Provide the [x, y] coordinate of the cell's center where the given text is located.  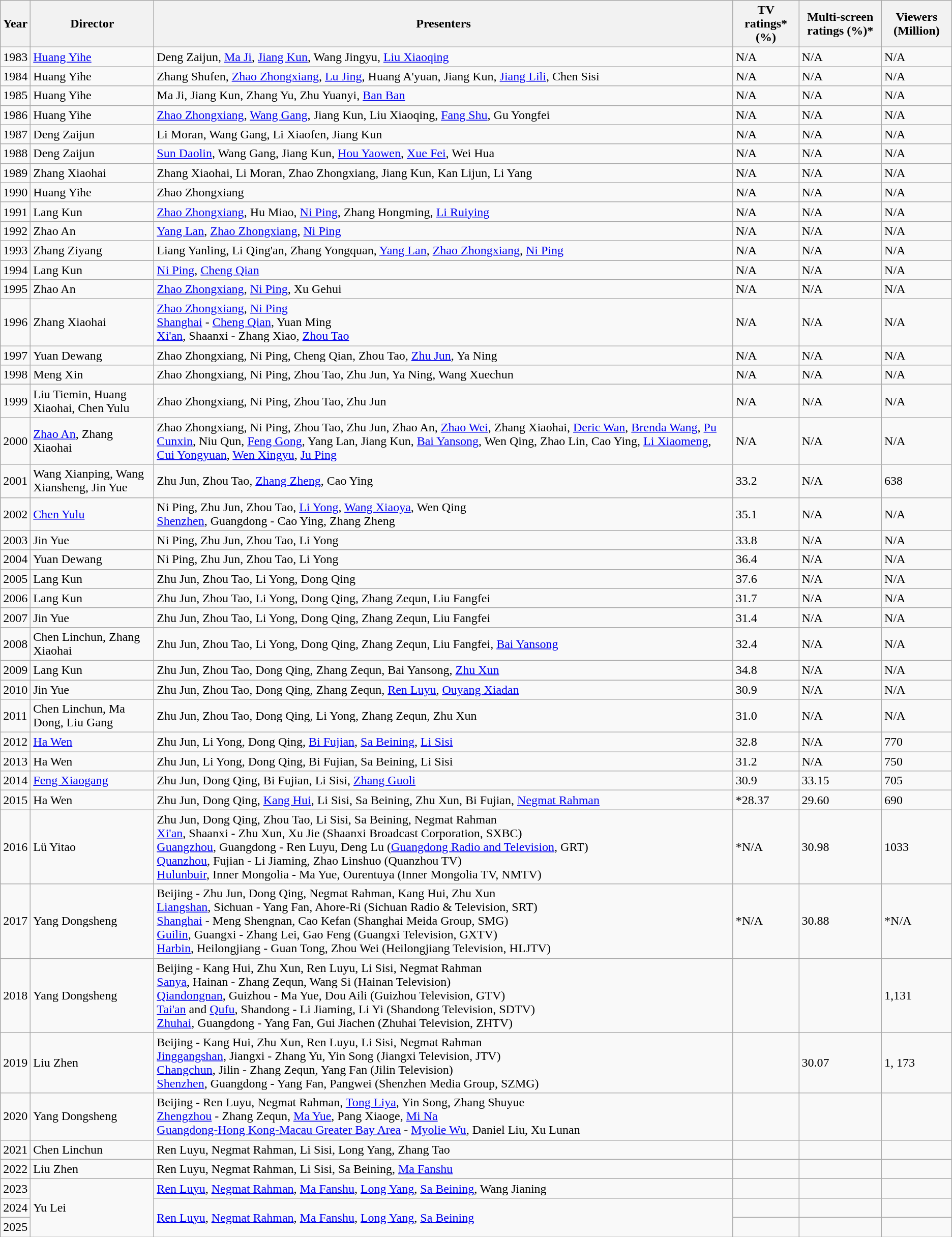
2002 [15, 514]
Chen Linchun [93, 1150]
Ren Luyu, Negmat Rahman, Li Sisi, Sa Beining, Ma Fanshu [443, 1169]
Multi-screen ratings (%)* [840, 24]
33.15 [840, 781]
Zhao Zhongxiang, Ni PingShanghai - Cheng Qian, Yuan MingXi'an, Shaanxi - Zhang Xiao, Zhou Tao [443, 322]
Zhao Zhongxiang [443, 192]
1998 [15, 375]
1,131 [917, 995]
2003 [15, 540]
Wang Xianping, Wang Xiansheng, Jin Yue [93, 481]
2017 [15, 921]
2015 [15, 800]
Zhao Zhongxiang, Ni Ping, Zhou Tao, Zhu Jun, Ya Ning, Wang Xuechun [443, 375]
2004 [15, 559]
Zhao Zhongxiang, Wang Gang, Jiang Kun, Liu Xiaoqing, Fang Shu, Gu Yongfei [443, 115]
1985 [15, 96]
750 [917, 761]
TV ratings* (%) [766, 24]
Ni Ping, Zhu Jun, Zhou Tao, Li Yong, Wang Xiaoya, Wen Qing Shenzhen, Guangdong - Cao Ying, Zhang Zheng [443, 514]
Ren Luyu, Negmat Rahman, Ma Fanshu, Long Yang, Sa Beining, Wang Jianing [443, 1188]
Chen Yulu [93, 514]
Liang Yanling, Li Qing'an, Zhang Yongquan, Yang Lan, Zhao Zhongxiang, Ni Ping [443, 250]
Zhao Zhongxiang, Hu Miao, Ni Ping, Zhang Hongming, Li Ruiying [443, 212]
*28.37 [766, 800]
2022 [15, 1169]
2000 [15, 441]
2007 [15, 617]
1999 [15, 401]
Year [15, 24]
1983 [15, 57]
Yu Lei [93, 1207]
31.7 [766, 598]
2005 [15, 579]
Zhao Zhongxiang, Ni Ping, Zhou Tao, Zhu Jun [443, 401]
Ren Luyu, Negmat Rahman, Ma Fanshu, Long Yang, Sa Beining [443, 1217]
2014 [15, 781]
Zhao Zhongxiang, Ni Ping, Cheng Qian, Zhou Tao, Zhu Jun, Ya Ning [443, 356]
Zhu Jun, Zhou Tao, Dong Qing, Zhang Zequn, Ren Luyu, Ouyang Xiadan [443, 689]
2018 [15, 995]
Liu Tiemin, Huang Xiaohai, Chen Yulu [93, 401]
Presenters [443, 24]
Viewers (Million) [917, 24]
1996 [15, 322]
Zhu Jun, Zhou Tao, Zhang Zheng, Cao Ying [443, 481]
34.8 [766, 670]
31.4 [766, 617]
Chen Linchun, Ma Dong, Liu Gang [93, 716]
Meng Xin [93, 375]
Zhu Jun, Zhou Tao, Li Yong, Dong Qing, Zhang Zequn, Liu Fangfei, Bai Yansong [443, 644]
33.2 [766, 481]
2011 [15, 716]
30.07 [840, 1063]
2023 [15, 1188]
33.8 [766, 540]
Feng Xiaogang [93, 781]
2024 [15, 1207]
1987 [15, 134]
2025 [15, 1227]
Sun Daolin, Wang Gang, Jiang Kun, Hou Yaowen, Xue Fei, Wei Hua [443, 154]
690 [917, 800]
1986 [15, 115]
1988 [15, 154]
Zhang Xiaohai, Li Moran, Zhao Zhongxiang, Jiang Kun, Kan Lijun, Li Yang [443, 173]
Deng Zaijun, Ma Ji, Jiang Kun, Wang Jingyu, Liu Xiaoqing [443, 57]
1992 [15, 231]
1997 [15, 356]
1993 [15, 250]
1995 [15, 289]
2019 [15, 1063]
2013 [15, 761]
30.88 [840, 921]
Lü Yitao [93, 847]
2020 [15, 1116]
Ma Ji, Jiang Kun, Zhang Yu, Zhu Yuanyi, Ban Ban [443, 96]
Li Moran, Wang Gang, Li Xiaofen, Jiang Kun [443, 134]
Zhang Shufen, Zhao Zhongxiang, Lu Jing, Huang A'yuan, Jiang Kun, Jiang Lili, Chen Sisi [443, 76]
Zhu Jun, Dong Qing, Bi Fujian, Li Sisi, Zhang Guoli [443, 781]
2010 [15, 689]
1033 [917, 847]
Yang Lan, Zhao Zhongxiang, Ni Ping [443, 231]
29.60 [840, 800]
37.6 [766, 579]
1984 [15, 76]
1990 [15, 192]
31.2 [766, 761]
1994 [15, 270]
Director [93, 24]
Zhao Zhongxiang, Ni Ping, Xu Gehui [443, 289]
31.0 [766, 716]
36.4 [766, 559]
Zhu Jun, Zhou Tao, Dong Qing, Zhang Zequn, Bai Yansong, Zhu Xun [443, 670]
Zhu Jun, Dong Qing, Kang Hui, Li Sisi, Sa Beining, Zhu Xun, Bi Fujian, Negmat Rahman [443, 800]
2006 [15, 598]
1, 173 [917, 1063]
35.1 [766, 514]
Chen Linchun, Zhang Xiaohai [93, 644]
32.8 [766, 742]
Zhu Jun, Zhou Tao, Dong Qing, Li Yong, Zhang Zequn, Zhu Xun [443, 716]
30.98 [840, 847]
1989 [15, 173]
2009 [15, 670]
Ni Ping, Cheng Qian [443, 270]
2016 [15, 847]
2021 [15, 1150]
Zhao An, Zhang Xiaohai [93, 441]
2012 [15, 742]
705 [917, 781]
Zhang Ziyang [93, 250]
Zhu Jun, Zhou Tao, Li Yong, Dong Qing [443, 579]
638 [917, 481]
2008 [15, 644]
2001 [15, 481]
770 [917, 742]
1991 [15, 212]
Ren Luyu, Negmat Rahman, Li Sisi, Long Yang, Zhang Tao [443, 1150]
32.4 [766, 644]
